From the cell containing the given text, extract its center point as [x, y] coordinate. 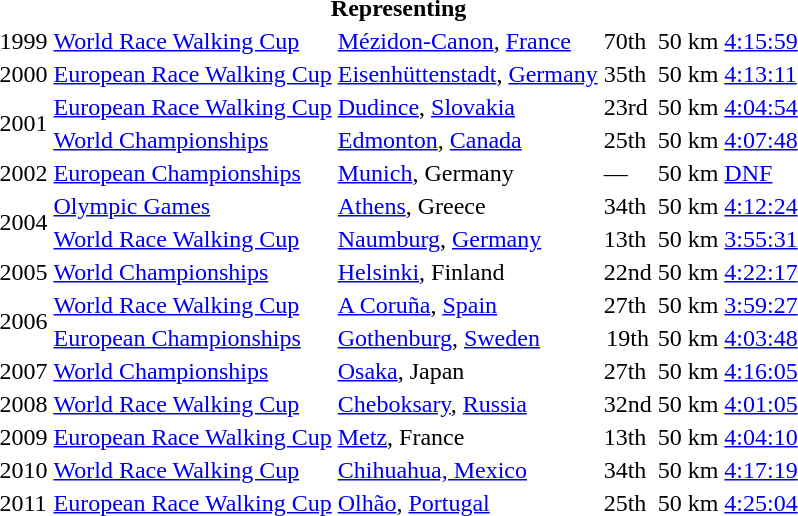
Athens, Greece [468, 206]
Naumburg, Germany [468, 239]
Metz, France [468, 437]
Mézidon-Canon, France [468, 41]
23rd [628, 107]
32nd [628, 404]
A Coruña, Spain [468, 305]
Chihuahua, Mexico [468, 470]
Eisenhüttenstadt, Germany [468, 74]
Munich, Germany [468, 173]
— [628, 173]
35th [628, 74]
Gothenburg, Sweden [468, 338]
25th [628, 140]
Edmonton, Canada [468, 140]
70th [628, 41]
Helsinki, Finland [468, 272]
Osaka, Japan [468, 371]
19th [628, 338]
22nd [628, 272]
Dudince, Slovakia [468, 107]
Olympic Games [192, 206]
Cheboksary, Russia [468, 404]
